Output the (X, Y) coordinate of the center of the cell containing the given text.  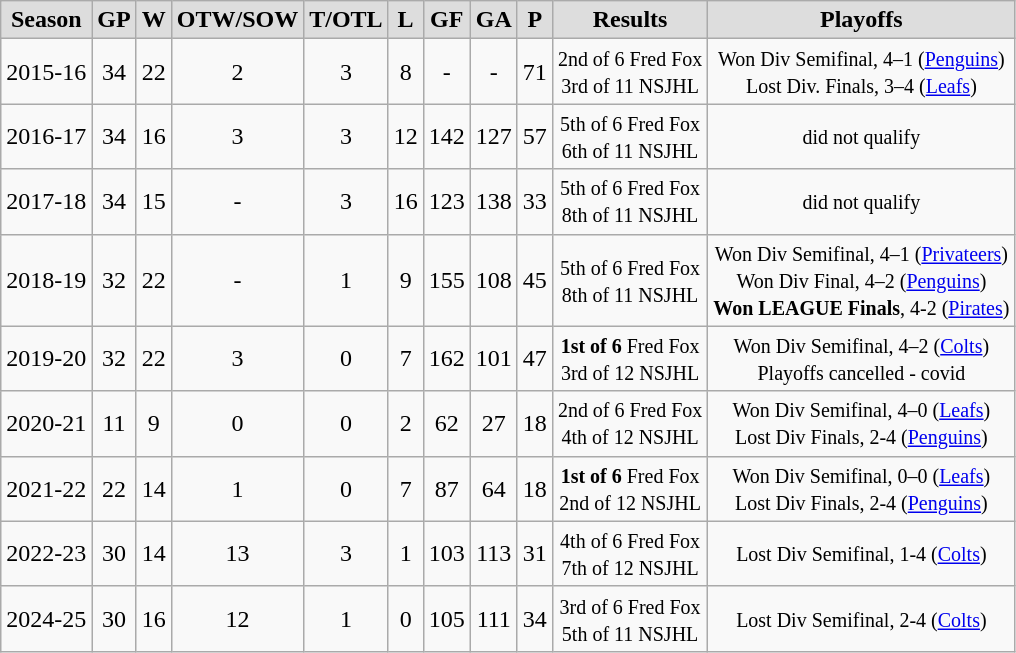
GF (446, 20)
33 (534, 202)
Season (46, 20)
113 (494, 554)
27 (494, 424)
71 (534, 72)
1st of 6 Fred Fox2nd of 12 NSJHL (630, 488)
2016-17 (46, 136)
105 (446, 618)
Won Div Semifinal, 4–1 (Privateers)Won Div Final, 4–2 (Penguins)Won LEAGUE Finals, 4-2 (Pirates) (862, 280)
OTW/SOW (237, 20)
155 (446, 280)
Lost Div Semifinal, 2-4 (Colts) (862, 618)
142 (446, 136)
Won Div Semifinal, 4–1 (Penguins)Lost Div. Finals, 3–4 (Leafs) (862, 72)
1st of 6 Fred Fox3rd of 12 NSJHL (630, 358)
2020-21 (46, 424)
Won Div Semifinal, 4–0 (Leafs)Lost Div Finals, 2-4 (Penguins) (862, 424)
Playoffs (862, 20)
111 (494, 618)
2nd of 6 Fred Fox4th of 12 NSJHL (630, 424)
103 (446, 554)
W (154, 20)
162 (446, 358)
Lost Div Semifinal, 1-4 (Colts) (862, 554)
2019-20 (46, 358)
L (406, 20)
47 (534, 358)
3rd of 6 Fred Fox5th of 11 NSJHL (630, 618)
P (534, 20)
87 (446, 488)
Results (630, 20)
2022-23 (46, 554)
2021-22 (46, 488)
5th of 6 Fred Fox6th of 11 NSJHL (630, 136)
2024-25 (46, 618)
4th of 6 Fred Fox7th of 12 NSJHL (630, 554)
11 (114, 424)
Won Div Semifinal, 0–0 (Leafs)Lost Div Finals, 2-4 (Penguins) (862, 488)
8 (406, 72)
Won Div Semifinal, 4–2 (Colts)Playoffs cancelled - covid (862, 358)
62 (446, 424)
2015-16 (46, 72)
GP (114, 20)
13 (237, 554)
138 (494, 202)
2017-18 (46, 202)
45 (534, 280)
31 (534, 554)
15 (154, 202)
123 (446, 202)
57 (534, 136)
101 (494, 358)
2nd of 6 Fred Fox3rd of 11 NSJHL (630, 72)
2018-19 (46, 280)
T/OTL (346, 20)
64 (494, 488)
GA (494, 20)
127 (494, 136)
108 (494, 280)
